Identify which cell holds the provided text, then report its [X, Y] central coordinate. 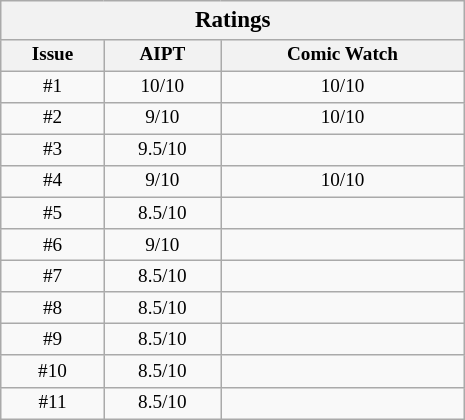
9.5/10 [162, 150]
Comic Watch [343, 55]
AIPT [162, 55]
#10 [52, 371]
#2 [52, 118]
#8 [52, 308]
#4 [52, 182]
#6 [52, 245]
#9 [52, 340]
Ratings [232, 20]
#5 [52, 213]
#3 [52, 150]
#7 [52, 277]
#11 [52, 403]
Issue [52, 55]
#1 [52, 87]
